Determine the (x, y) coordinate at the center of the cell enclosing the given text.  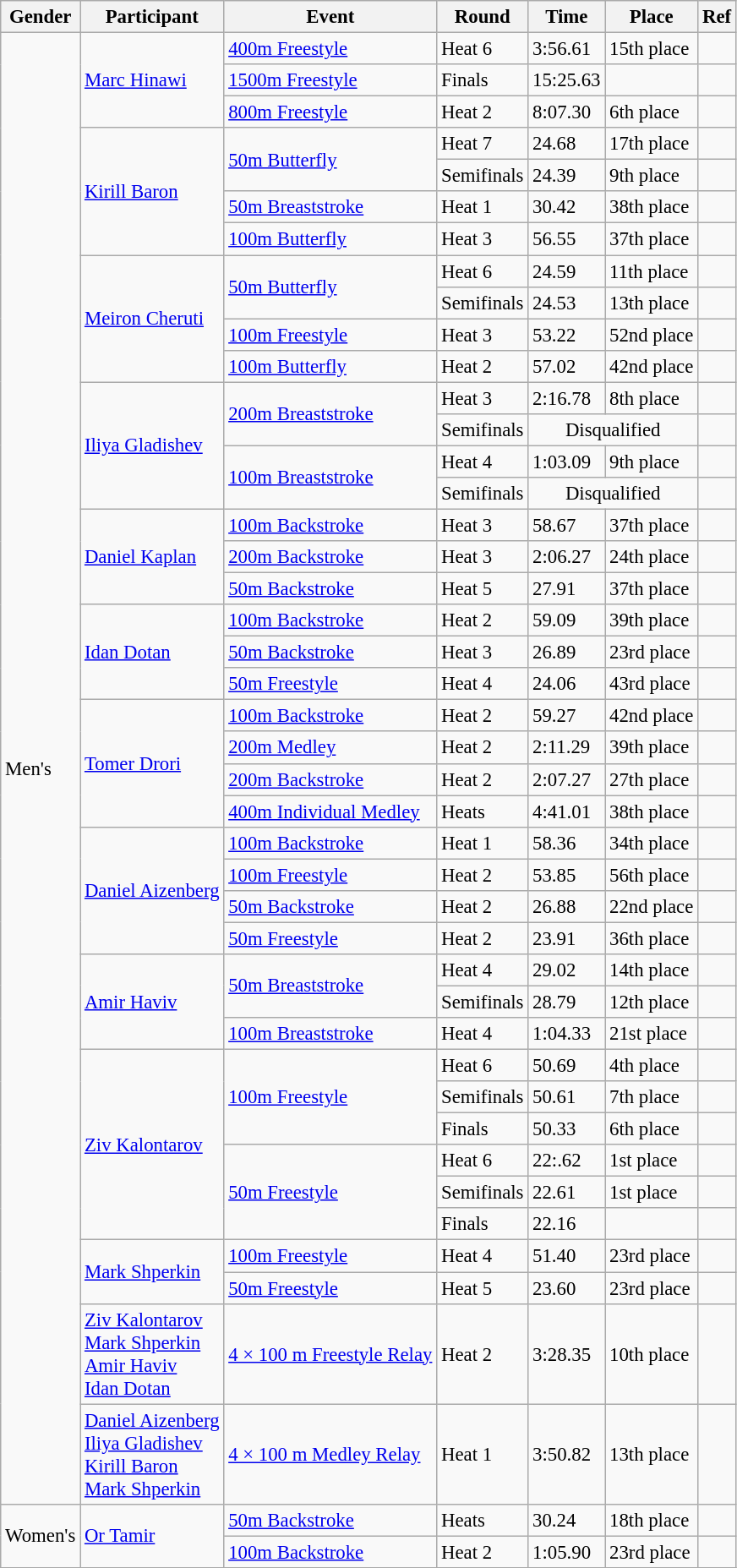
4 × 100 m Freestyle Relay (330, 1354)
1:05.90 (566, 1552)
22.16 (566, 1225)
58.36 (566, 843)
22.61 (566, 1193)
18th place (652, 1520)
Tomer Drori (152, 763)
Heat 7 (483, 144)
8:07.30 (566, 112)
28.79 (566, 1002)
200m Breaststroke (330, 414)
56.55 (566, 239)
Meiron Cheruti (152, 319)
4:41.01 (566, 811)
30.24 (566, 1520)
52nd place (652, 335)
4th place (652, 1066)
Amir Haviv (152, 1003)
59.27 (566, 716)
1:03.09 (566, 462)
10th place (652, 1354)
3:28.35 (566, 1354)
Men's (41, 769)
24th place (652, 557)
15:25.63 (566, 80)
26.88 (566, 907)
Women's (41, 1535)
23.60 (566, 1288)
400m Freestyle (330, 49)
14th place (652, 970)
24.68 (566, 144)
Ziv Kalontarov (152, 1145)
59.09 (566, 620)
2:06.27 (566, 557)
23.91 (566, 938)
8th place (652, 398)
Ref (717, 17)
Idan Dotan (152, 653)
200m Medley (330, 748)
50.33 (566, 1129)
3:50.82 (566, 1454)
24.39 (566, 176)
50.69 (566, 1066)
Kirill Baron (152, 191)
56th place (652, 875)
21st place (652, 1034)
24.53 (566, 303)
1:04.33 (566, 1034)
3:56.61 (566, 49)
15th place (652, 49)
26.89 (566, 653)
17th place (652, 144)
2:16.78 (566, 398)
36th place (652, 938)
53.22 (566, 335)
2:11.29 (566, 748)
27th place (652, 779)
43rd place (652, 684)
2:07.27 (566, 779)
800m Freestyle (330, 112)
50.61 (566, 1097)
30.42 (566, 207)
Time (566, 17)
Daniel Aizenberg (152, 890)
1500m Freestyle (330, 80)
Round (483, 17)
Ziv KalontarovMark ShperkinAmir HavivIdan Dotan (152, 1354)
58.67 (566, 525)
11th place (652, 271)
24.59 (566, 271)
29.02 (566, 970)
53.85 (566, 875)
Event (330, 17)
Participant (152, 17)
Place (652, 17)
27.91 (566, 589)
Or Tamir (152, 1535)
Daniel AizenbergIliya GladishevKirill BaronMark Shperkin (152, 1454)
Mark Shperkin (152, 1271)
57.02 (566, 366)
7th place (652, 1097)
34th place (652, 843)
51.40 (566, 1256)
Gender (41, 17)
Marc Hinawi (152, 81)
24.06 (566, 684)
Daniel Kaplan (152, 556)
4 × 100 m Medley Relay (330, 1454)
400m Individual Medley (330, 811)
22:.62 (566, 1161)
12th place (652, 1002)
22nd place (652, 907)
Iliya Gladishev (152, 445)
